Detect which cell encompasses the target text, then output its [x, y] center coordinate. 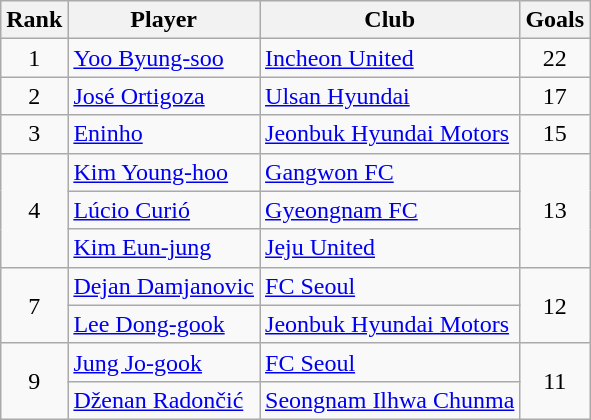
17 [555, 96]
Incheon United [390, 58]
Lee Dong-gook [164, 324]
José Ortigoza [164, 96]
Player [164, 20]
Seongnam Ilhwa Chunma [390, 400]
Ulsan Hyundai [390, 96]
Dejan Damjanovic [164, 286]
Jeju United [390, 248]
2 [34, 96]
Gyeongnam FC [390, 210]
13 [555, 210]
Kim Young-hoo [164, 172]
9 [34, 381]
Lúcio Curió [164, 210]
Jung Jo-gook [164, 362]
Rank [34, 20]
1 [34, 58]
Dženan Radončić [164, 400]
15 [555, 134]
Kim Eun-jung [164, 248]
3 [34, 134]
Club [390, 20]
Eninho [164, 134]
22 [555, 58]
Yoo Byung-soo [164, 58]
7 [34, 305]
11 [555, 381]
4 [34, 210]
Goals [555, 20]
12 [555, 305]
Gangwon FC [390, 172]
